For the text-containing cell, return its midpoint in (X, Y) coordinate format. 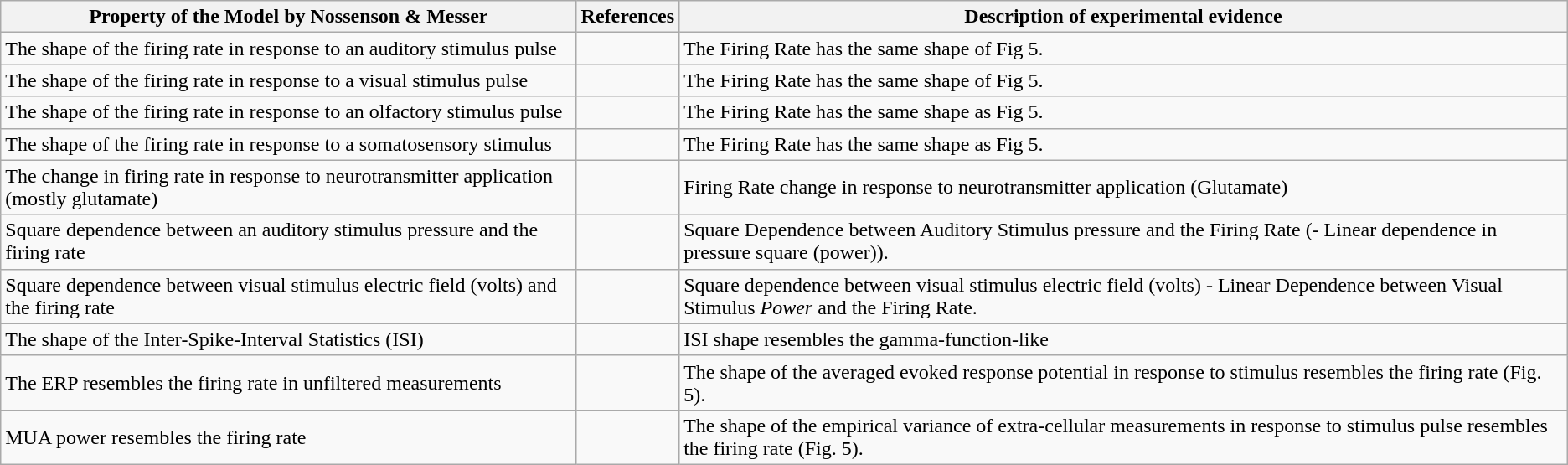
The shape of the empirical variance of extra-cellular measurements in response to stimulus pulse resembles the firing rate (Fig. 5). (1124, 437)
Property of the Model by Nossenson & Messer (288, 17)
Square dependence between an auditory stimulus pressure and the firing rate (288, 241)
MUA power resembles the firing rate (288, 437)
The shape of the averaged evoked response potential in response to stimulus resembles the firing rate (Fig. 5). (1124, 382)
Description of experimental evidence (1124, 17)
The ERP resembles the firing rate in unfiltered measurements (288, 382)
The shape of the Inter-Spike-Interval Statistics (ISI) (288, 339)
The shape of the firing rate in response to an olfactory stimulus pulse (288, 112)
The shape of the firing rate in response to a visual stimulus pulse (288, 80)
Square dependence between visual stimulus electric field (volts) - Linear Dependence between Visual Stimulus Power and the Firing Rate. (1124, 297)
References (628, 17)
Square dependence between visual stimulus electric field (volts) and the firing rate (288, 297)
ISI shape resembles the gamma-function-like (1124, 339)
The shape of the firing rate in response to a somatosensory stimulus (288, 144)
The shape of the firing rate in response to an auditory stimulus pulse (288, 49)
Firing Rate change in response to neurotransmitter application (Glutamate) (1124, 188)
The change in firing rate in response to neurotransmitter application (mostly glutamate) (288, 188)
Square Dependence between Auditory Stimulus pressure and the Firing Rate (- Linear dependence in pressure square (power)). (1124, 241)
